Detect which cell encompasses the target text, then output its (X, Y) center coordinate. 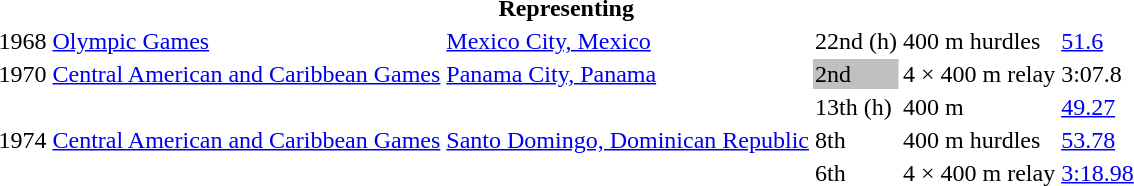
Mexico City, Mexico (628, 41)
Central American and Caribbean Games (246, 74)
22nd (h) (856, 41)
8th (856, 140)
Panama City, Panama (628, 74)
400 m (978, 107)
13th (h) (856, 107)
Olympic Games (246, 41)
4 × 400 m relay (978, 74)
2nd (856, 74)
